Capture the cell that displays the provided text and extract its (X, Y) central coordinate. 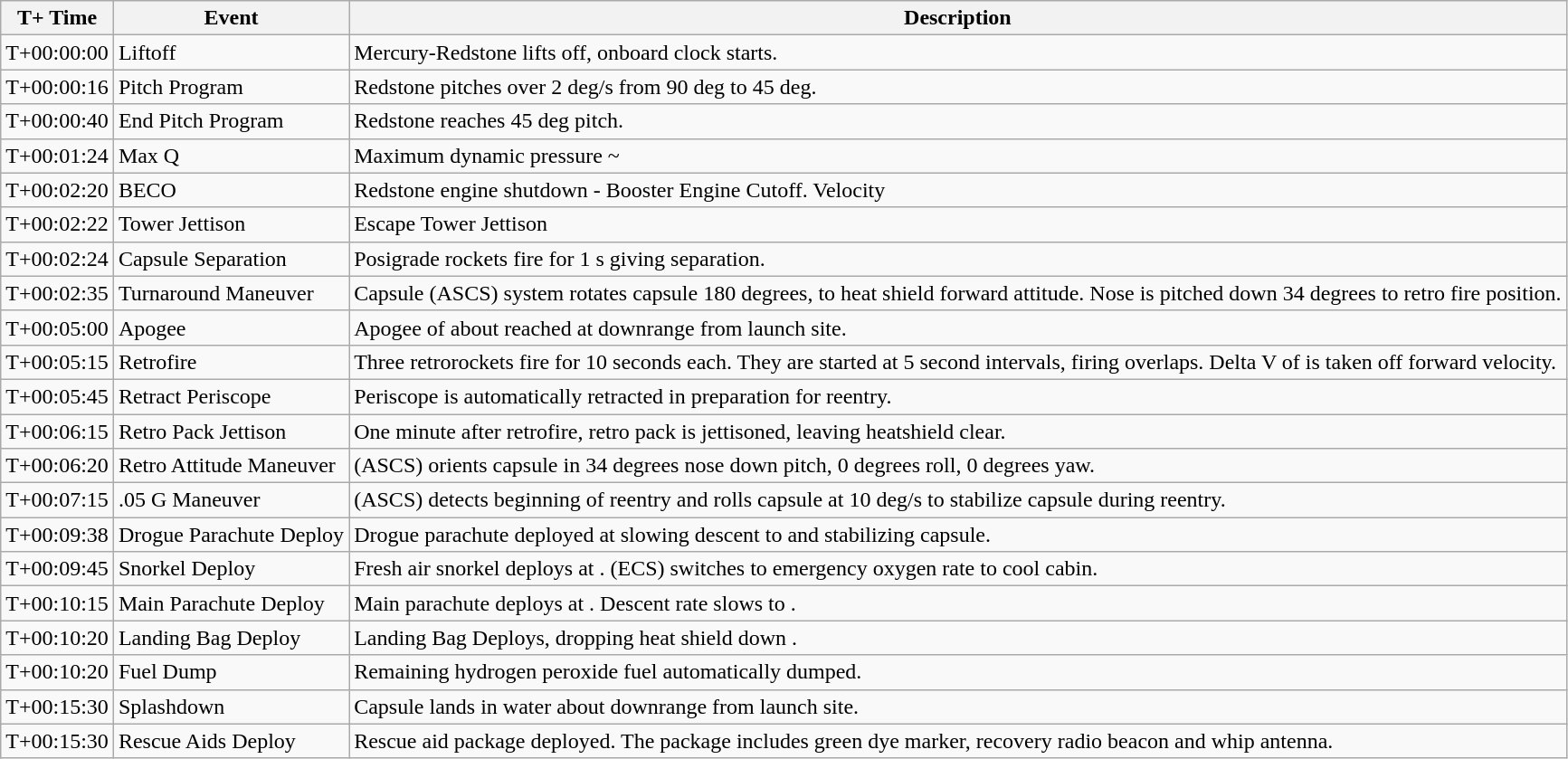
One minute after retrofire, retro pack is jettisoned, leaving heatshield clear. (957, 432)
Fuel Dump (231, 672)
Mercury-Redstone lifts off, onboard clock starts. (957, 52)
T+00:05:45 (58, 396)
Retract Periscope (231, 396)
Redstone pitches over 2 deg/s from 90 deg to 45 deg. (957, 87)
Posigrade rockets fire for 1 s giving separation. (957, 259)
BECO (231, 190)
Event (231, 18)
Capsule (ASCS) system rotates capsule 180 degrees, to heat shield forward attitude. Nose is pitched down 34 degrees to retro fire position. (957, 293)
(ASCS) detects beginning of reentry and rolls capsule at 10 deg/s to stabilize capsule during reentry. (957, 500)
Maximum dynamic pressure ~ (957, 156)
T+00:09:38 (58, 535)
Retro Pack Jettison (231, 432)
T+00:02:20 (58, 190)
Redstone engine shutdown - Booster Engine Cutoff. Velocity (957, 190)
Retrofire (231, 362)
Splashdown (231, 707)
T+00:06:15 (58, 432)
Landing Bag Deploys, dropping heat shield down . (957, 638)
T+00:00:16 (58, 87)
Liftoff (231, 52)
Capsule Separation (231, 259)
Description (957, 18)
Max Q (231, 156)
Remaining hydrogen peroxide fuel automatically dumped. (957, 672)
Retro Attitude Maneuver (231, 466)
T+00:00:40 (58, 121)
T+ Time (58, 18)
T+00:02:35 (58, 293)
Main Parachute Deploy (231, 603)
End Pitch Program (231, 121)
Main parachute deploys at . Descent rate slows to . (957, 603)
Snorkel Deploy (231, 569)
Drogue parachute deployed at slowing descent to and stabilizing capsule. (957, 535)
T+00:02:24 (58, 259)
T+00:05:15 (58, 362)
T+00:05:00 (58, 327)
Apogee of about reached at downrange from launch site. (957, 327)
Periscope is automatically retracted in preparation for reentry. (957, 396)
T+00:02:22 (58, 224)
T+00:01:24 (58, 156)
T+00:07:15 (58, 500)
T+00:09:45 (58, 569)
Escape Tower Jettison (957, 224)
Rescue aid package deployed. The package includes green dye marker, recovery radio beacon and whip antenna. (957, 741)
Rescue Aids Deploy (231, 741)
T+00:06:20 (58, 466)
Redstone reaches 45 deg pitch. (957, 121)
Capsule lands in water about downrange from launch site. (957, 707)
Landing Bag Deploy (231, 638)
Apogee (231, 327)
T+00:00:00 (58, 52)
(ASCS) orients capsule in 34 degrees nose down pitch, 0 degrees roll, 0 degrees yaw. (957, 466)
Pitch Program (231, 87)
Turnaround Maneuver (231, 293)
T+00:10:15 (58, 603)
Three retrorockets fire for 10 seconds each. They are started at 5 second intervals, firing overlaps. Delta V of is taken off forward velocity. (957, 362)
.05 G Maneuver (231, 500)
Tower Jettison (231, 224)
Drogue Parachute Deploy (231, 535)
Fresh air snorkel deploys at . (ECS) switches to emergency oxygen rate to cool cabin. (957, 569)
